Capture the cell that displays the provided text and extract its (X, Y) central coordinate. 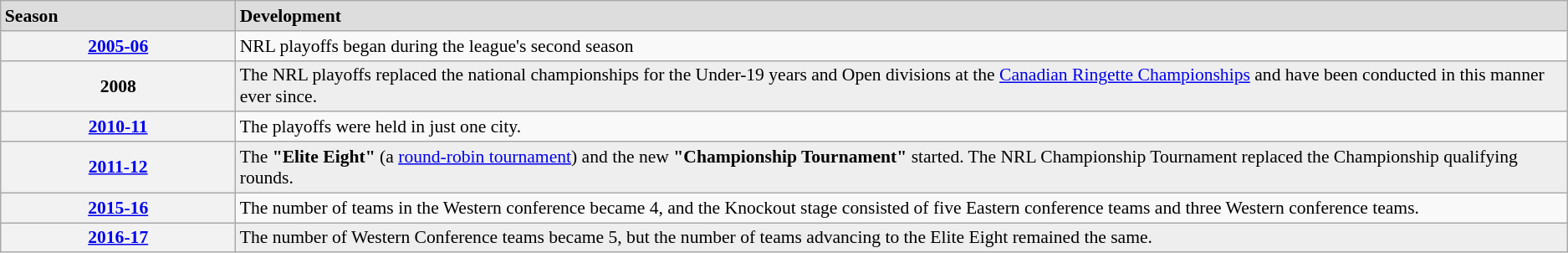
Season (119, 16)
2016-17 (119, 238)
2005-06 (119, 46)
2015-16 (119, 208)
Development (901, 16)
2010-11 (119, 127)
The number of Western Conference teams became 5, but the number of teams advancing to the Elite Eight remained the same. (901, 238)
2008 (119, 85)
NRL playoffs began during the league's second season (901, 46)
2011-12 (119, 168)
The playoffs were held in just one city. (901, 127)
